Scan for the cell matching the given text and deliver its [X, Y] coordinate at center. 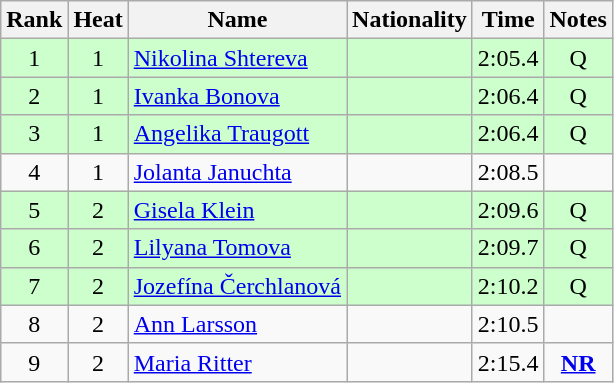
Nationality [410, 20]
4 [34, 172]
Notes [578, 20]
2:09.7 [508, 248]
2:05.4 [508, 58]
6 [34, 248]
Jolanta Januchta [237, 172]
2:09.6 [508, 210]
5 [34, 210]
Rank [34, 20]
Angelika Traugott [237, 134]
3 [34, 134]
Gisela Klein [237, 210]
Heat [98, 20]
Maria Ritter [237, 362]
Nikolina Shtereva [237, 58]
Name [237, 20]
Ann Larsson [237, 324]
Jozefína Čerchlanová [237, 286]
Lilyana Tomova [237, 248]
NR [578, 362]
Time [508, 20]
2:10.2 [508, 286]
Ivanka Bonova [237, 96]
2:08.5 [508, 172]
9 [34, 362]
2:15.4 [508, 362]
8 [34, 324]
7 [34, 286]
2:10.5 [508, 324]
